Return (x, y) of the center of cell containing provided text 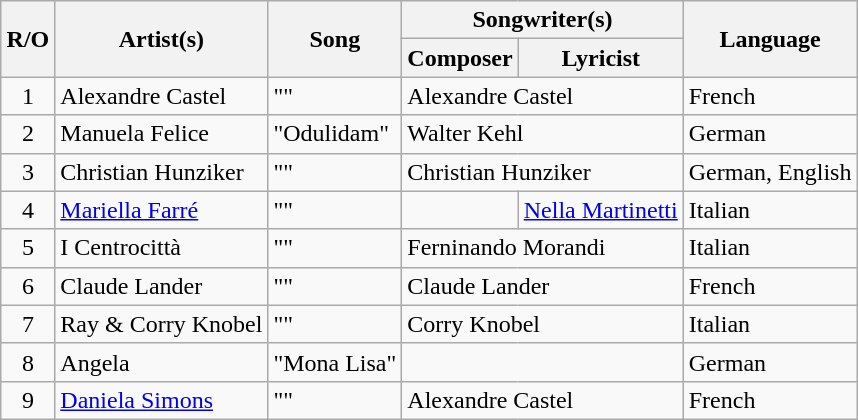
Walter Kehl (542, 134)
"Odulidam" (335, 134)
"Mona Lisa" (335, 362)
Songwriter(s) (542, 20)
3 (28, 172)
1 (28, 96)
Song (335, 39)
R/O (28, 39)
Language (770, 39)
Composer (460, 58)
Manuela Felice (162, 134)
Nella Martinetti (600, 210)
4 (28, 210)
Ferninando Morandi (542, 248)
Daniela Simons (162, 400)
German, English (770, 172)
Artist(s) (162, 39)
7 (28, 324)
Angela (162, 362)
5 (28, 248)
Corry Knobel (542, 324)
Mariella Farré (162, 210)
2 (28, 134)
6 (28, 286)
Ray & Corry Knobel (162, 324)
I Centrocittà (162, 248)
9 (28, 400)
Lyricist (600, 58)
8 (28, 362)
